Extract the (X, Y) coordinate from the center of the cell holding the provided text.  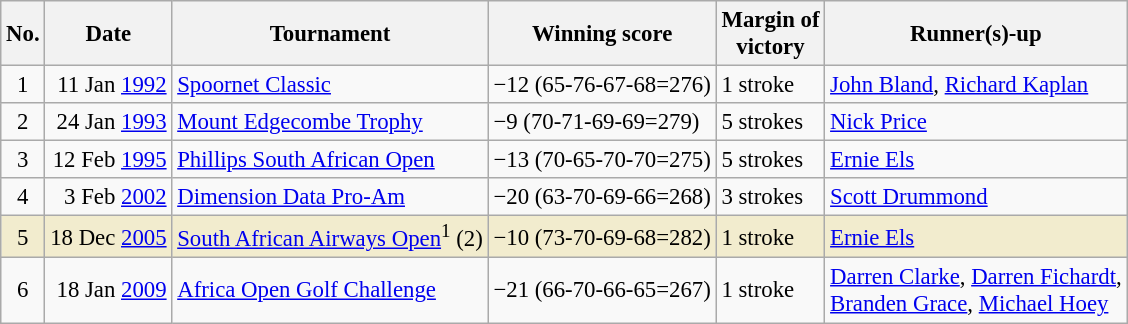
18 Jan 2009 (108, 290)
Winning score (602, 34)
Runner(s)-up (976, 34)
3 Feb 2002 (108, 197)
3 strokes (770, 197)
Africa Open Golf Challenge (330, 290)
11 Jan 1992 (108, 85)
Margin ofvictory (770, 34)
−20 (63-70-69-66=268) (602, 197)
4 (23, 197)
Date (108, 34)
Nick Price (976, 122)
−10 (73-70-69-68=282) (602, 237)
Darren Clarke, Darren Fichardt, Branden Grace, Michael Hoey (976, 290)
Dimension Data Pro-Am (330, 197)
Tournament (330, 34)
24 Jan 1993 (108, 122)
Scott Drummond (976, 197)
−13 (70-65-70-70=275) (602, 160)
John Bland, Richard Kaplan (976, 85)
12 Feb 1995 (108, 160)
5 (23, 237)
6 (23, 290)
18 Dec 2005 (108, 237)
Mount Edgecombe Trophy (330, 122)
No. (23, 34)
−21 (66-70-66-65=267) (602, 290)
−12 (65-76-67-68=276) (602, 85)
Phillips South African Open (330, 160)
2 (23, 122)
1 (23, 85)
South African Airways Open1 (2) (330, 237)
−9 (70-71-69-69=279) (602, 122)
3 (23, 160)
Spoornet Classic (330, 85)
